Return the [x, y] coordinate for the center point of the cell that contains the specified text.  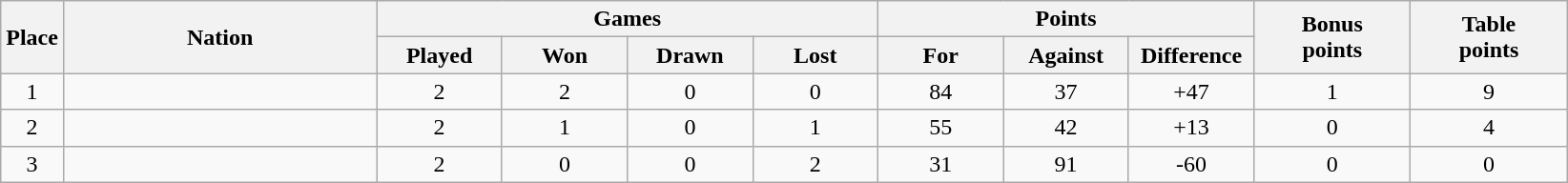
91 [1066, 164]
-60 [1190, 164]
55 [940, 128]
Games [628, 19]
+47 [1190, 91]
Nation [219, 37]
42 [1066, 128]
For [940, 55]
Against [1066, 55]
Drawn [691, 55]
Place [32, 37]
84 [940, 91]
Difference [1190, 55]
Won [565, 55]
3 [32, 164]
31 [940, 164]
Lost [815, 55]
+13 [1190, 128]
Played [439, 55]
4 [1489, 128]
Points [1065, 19]
9 [1489, 91]
Bonuspoints [1332, 37]
Tablepoints [1489, 37]
37 [1066, 91]
